Search for the cell housing the specified text and yield its (x, y) center coordinate. 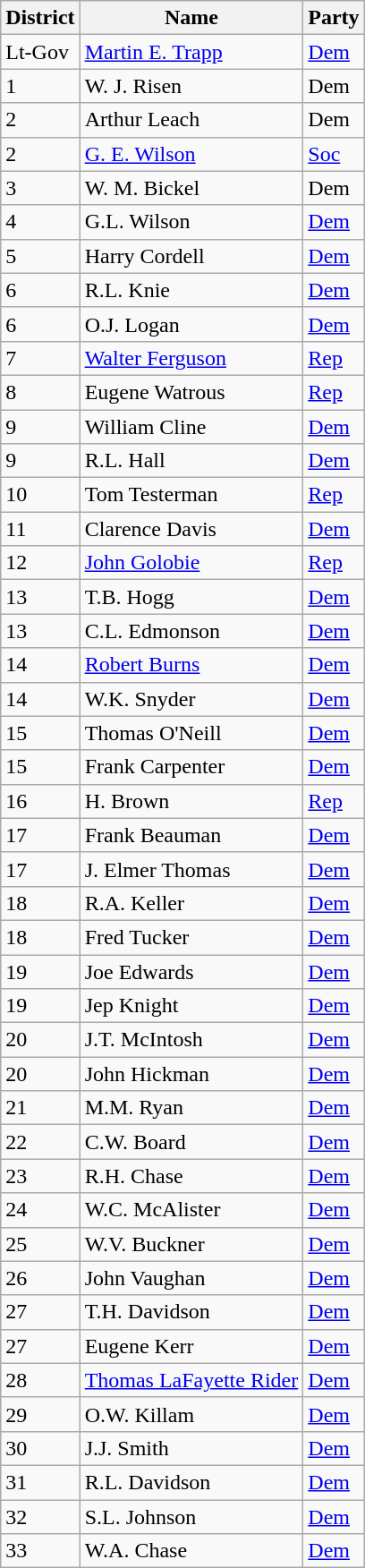
Martin E. Trapp (191, 52)
W.C. McAlister (191, 1210)
31 (40, 1482)
T.H. Davidson (191, 1312)
R.L. Knie (191, 290)
District (40, 18)
Fred Tucker (191, 937)
7 (40, 358)
33 (40, 1551)
Party (334, 18)
Eugene Kerr (191, 1346)
J.J. Smith (191, 1448)
Frank Carpenter (191, 767)
21 (40, 1108)
R.L. Hall (191, 461)
Frank Beauman (191, 835)
5 (40, 256)
Robert Burns (191, 665)
25 (40, 1244)
1 (40, 86)
W. J. Risen (191, 86)
Eugene Watrous (191, 392)
John Hickman (191, 1074)
O.J. Logan (191, 324)
Lt-Gov (40, 52)
Arthur Leach (191, 120)
Soc (334, 154)
Tom Testerman (191, 495)
24 (40, 1210)
3 (40, 188)
G.L. Wilson (191, 222)
22 (40, 1142)
C.W. Board (191, 1142)
William Cline (191, 427)
16 (40, 801)
J.T. McIntosh (191, 1040)
John Golobie (191, 563)
G. E. Wilson (191, 154)
S.L. Johnson (191, 1517)
O.W. Killam (191, 1414)
John Vaughan (191, 1278)
T.B. Hogg (191, 597)
C.L. Edmonson (191, 631)
26 (40, 1278)
10 (40, 495)
28 (40, 1380)
30 (40, 1448)
12 (40, 563)
J. Elmer Thomas (191, 869)
23 (40, 1176)
8 (40, 392)
Joe Edwards (191, 971)
Jep Knight (191, 1006)
W. M. Bickel (191, 188)
Name (191, 18)
32 (40, 1517)
M.M. Ryan (191, 1108)
Clarence Davis (191, 529)
R.H. Chase (191, 1176)
Thomas LaFayette Rider (191, 1380)
Thomas O'Neill (191, 733)
Harry Cordell (191, 256)
R.L. Davidson (191, 1482)
R.A. Keller (191, 903)
Walter Ferguson (191, 358)
W.K. Snyder (191, 699)
W.V. Buckner (191, 1244)
4 (40, 222)
29 (40, 1414)
H. Brown (191, 801)
11 (40, 529)
W.A. Chase (191, 1551)
